Find where the given text appears and provide that cell's center as (X, Y) coordinate. 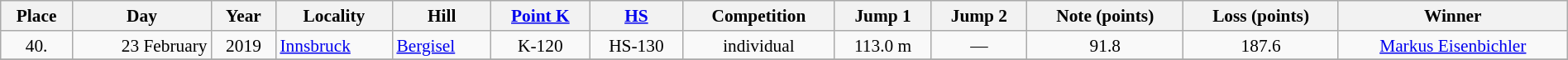
HS (637, 16)
Winner (1452, 16)
Loss (points) (1261, 16)
Competition (759, 16)
Day (141, 16)
Hill (442, 16)
Point K (541, 16)
Jump 2 (979, 16)
Note (points) (1105, 16)
Jump 1 (883, 16)
Year (244, 16)
Locality (334, 16)
Place (36, 16)
